Pinpoint the cell where the given text exists, returning its (X, Y) midpoint coordinate. 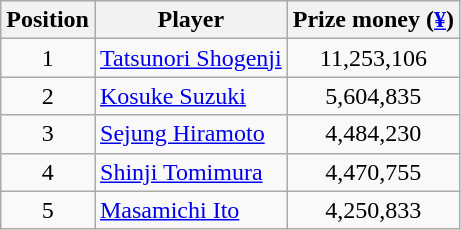
Position (48, 20)
4,250,833 (373, 210)
Masamichi Ito (190, 210)
Kosuke Suzuki (190, 96)
3 (48, 134)
Shinji Tomimura (190, 172)
1 (48, 58)
11,253,106 (373, 58)
Sejung Hiramoto (190, 134)
Prize money (¥) (373, 20)
5 (48, 210)
2 (48, 96)
4,484,230 (373, 134)
5,604,835 (373, 96)
4 (48, 172)
Player (190, 20)
4,470,755 (373, 172)
Tatsunori Shogenji (190, 58)
